Determine the (X, Y) coordinate at the center of the cell enclosing the given text.  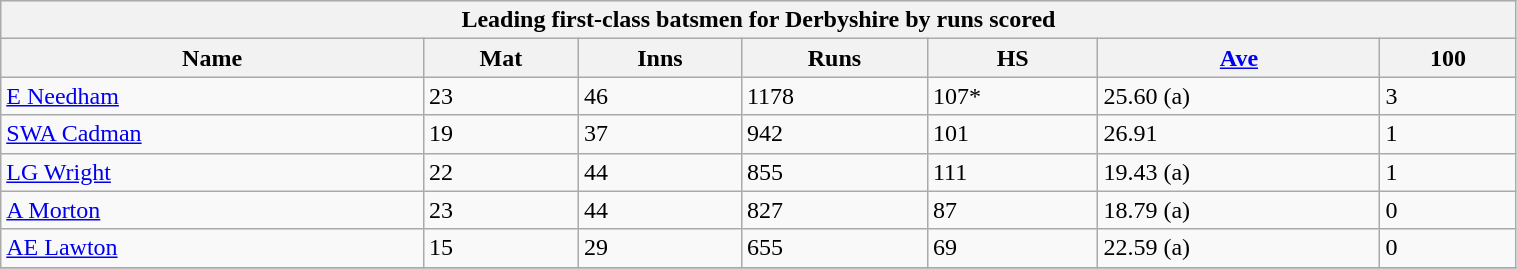
655 (834, 248)
46 (660, 96)
101 (1012, 134)
22 (500, 172)
AE Lawton (212, 248)
19 (500, 134)
Mat (500, 58)
855 (834, 172)
107* (1012, 96)
Runs (834, 58)
Inns (660, 58)
25.60 (a) (1239, 96)
942 (834, 134)
69 (1012, 248)
1178 (834, 96)
22.59 (a) (1239, 248)
18.79 (a) (1239, 210)
SWA Cadman (212, 134)
Leading first-class batsmen for Derbyshire by runs scored (758, 20)
Name (212, 58)
3 (1448, 96)
29 (660, 248)
37 (660, 134)
100 (1448, 58)
827 (834, 210)
A Morton (212, 210)
E Needham (212, 96)
HS (1012, 58)
15 (500, 248)
19.43 (a) (1239, 172)
87 (1012, 210)
LG Wright (212, 172)
111 (1012, 172)
26.91 (1239, 134)
Ave (1239, 58)
